Identify which cell holds the provided text, then report its [x, y] central coordinate. 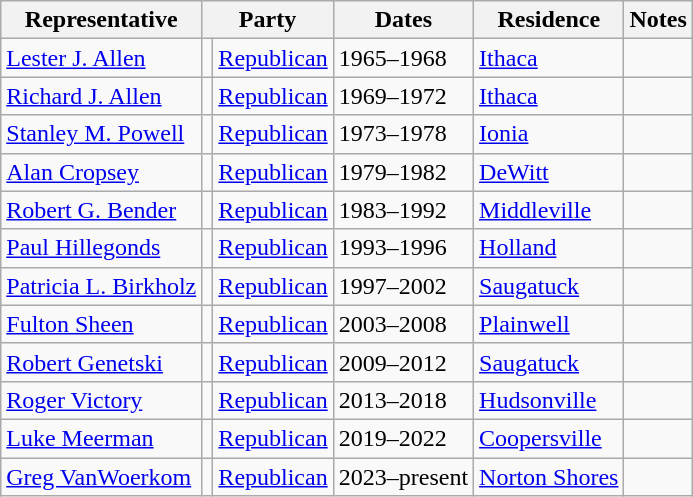
Alan Cropsey [102, 172]
1979–1982 [403, 172]
Dates [403, 20]
Roger Victory [102, 400]
1965–1968 [403, 58]
1997–2002 [403, 286]
Party [268, 20]
Residence [549, 20]
2013–2018 [403, 400]
DeWitt [549, 172]
Lester J. Allen [102, 58]
Fulton Sheen [102, 324]
Plainwell [549, 324]
1969–1972 [403, 96]
2023–present [403, 477]
Representative [102, 20]
Norton Shores [549, 477]
Greg VanWoerkom [102, 477]
Stanley M. Powell [102, 134]
Paul Hillegonds [102, 248]
2009–2012 [403, 362]
1983–1992 [403, 210]
Patricia L. Birkholz [102, 286]
Luke Meerman [102, 438]
Robert G. Bender [102, 210]
2019–2022 [403, 438]
Notes [658, 20]
Coopersville [549, 438]
Holland [549, 248]
Middleville [549, 210]
Richard J. Allen [102, 96]
1993–1996 [403, 248]
2003–2008 [403, 324]
1973–1978 [403, 134]
Hudsonville [549, 400]
Robert Genetski [102, 362]
Ionia [549, 134]
